Determine the (X, Y) coordinate at the center of the cell enclosing the given text.  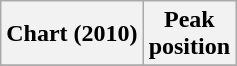
Peakposition (189, 34)
Chart (2010) (72, 34)
